Detect which cell encompasses the target text, then output its [x, y] center coordinate. 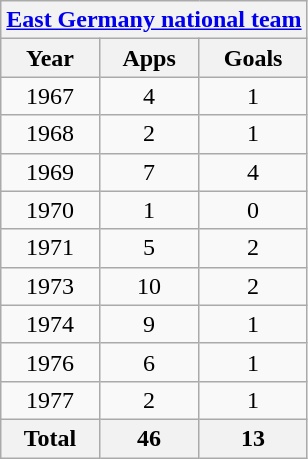
Goals [253, 58]
Total [50, 438]
6 [149, 362]
0 [253, 210]
Year [50, 58]
13 [253, 438]
1977 [50, 400]
7 [149, 172]
9 [149, 324]
1971 [50, 248]
1969 [50, 172]
46 [149, 438]
1973 [50, 286]
1970 [50, 210]
1967 [50, 96]
5 [149, 248]
East Germany national team [154, 20]
10 [149, 286]
1974 [50, 324]
Apps [149, 58]
1968 [50, 134]
1976 [50, 362]
